For the text-containing cell, return its midpoint in (x, y) coordinate format. 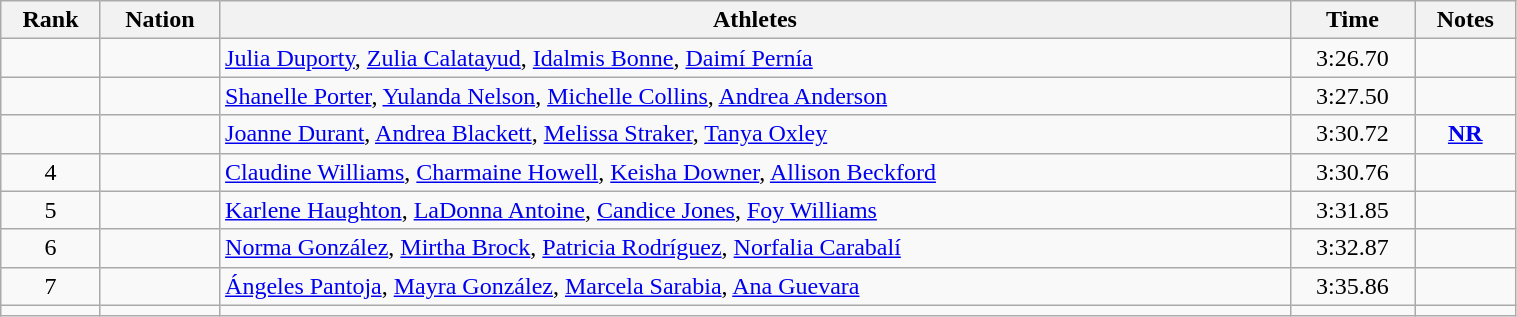
3:35.86 (1352, 286)
Notes (1466, 20)
6 (51, 248)
Time (1352, 20)
7 (51, 286)
3:26.70 (1352, 58)
3:27.50 (1352, 96)
NR (1466, 134)
Joanne Durant, Andrea Blackett, Melissa Straker, Tanya Oxley (756, 134)
5 (51, 210)
Claudine Williams, Charmaine Howell, Keisha Downer, Allison Beckford (756, 172)
3:30.76 (1352, 172)
3:30.72 (1352, 134)
Julia Duporty, Zulia Calatayud, Idalmis Bonne, Daimí Pernía (756, 58)
4 (51, 172)
Karlene Haughton, LaDonna Antoine, Candice Jones, Foy Williams (756, 210)
Shanelle Porter, Yulanda Nelson, Michelle Collins, Andrea Anderson (756, 96)
Athletes (756, 20)
Ángeles Pantoja, Mayra González, Marcela Sarabia, Ana Guevara (756, 286)
3:32.87 (1352, 248)
3:31.85 (1352, 210)
Nation (160, 20)
Norma González, Mirtha Brock, Patricia Rodríguez, Norfalia Carabalí (756, 248)
Rank (51, 20)
